Determine the [X, Y] coordinate at the center of the cell enclosing the given text.  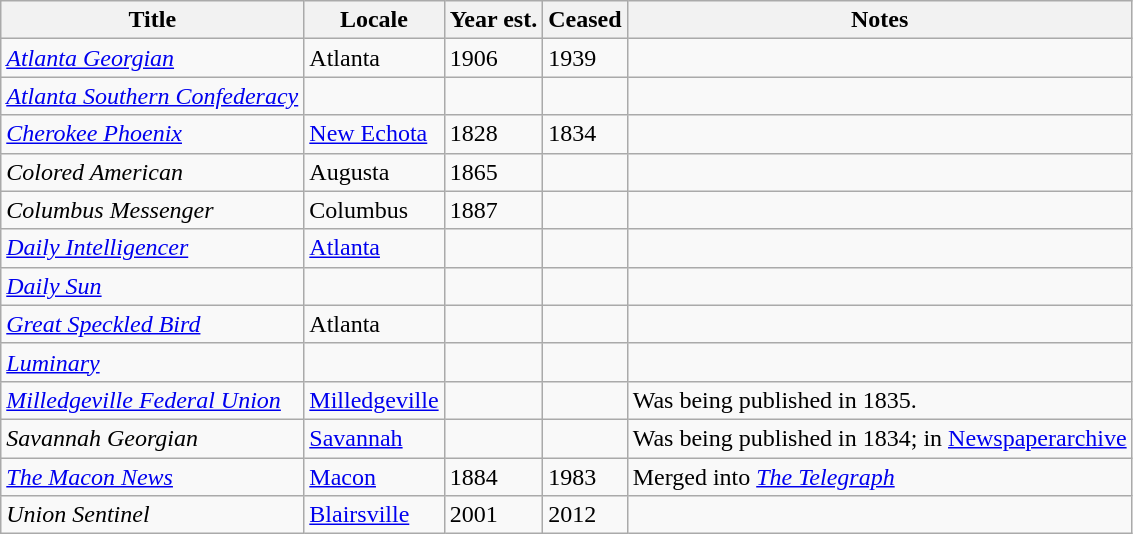
Savannah [374, 438]
Was being published in 1834; in Newspaperarchive [880, 438]
Milledgeville [374, 400]
Columbus Messenger [152, 210]
Macon [374, 477]
Luminary [152, 362]
Savannah Georgian [152, 438]
Cherokee Phoenix [152, 134]
Blairsville [374, 515]
1834 [585, 134]
2001 [494, 515]
1884 [494, 477]
Daily Intelligencer [152, 248]
Atlanta Southern Confederacy [152, 96]
Atlanta Georgian [152, 58]
2012 [585, 515]
Ceased [585, 20]
1983 [585, 477]
Merged into The Telegraph [880, 477]
Year est. [494, 20]
Daily Sun [152, 286]
Locale [374, 20]
Milledgeville Federal Union [152, 400]
New Echota [374, 134]
Colored American [152, 172]
Great Speckled Bird [152, 324]
Notes [880, 20]
1906 [494, 58]
1939 [585, 58]
The Macon News [152, 477]
Columbus [374, 210]
Was being published in 1835. [880, 400]
1828 [494, 134]
1865 [494, 172]
Title [152, 20]
Augusta [374, 172]
Union Sentinel [152, 515]
1887 [494, 210]
